Search for the cell housing the specified text and yield its (X, Y) center coordinate. 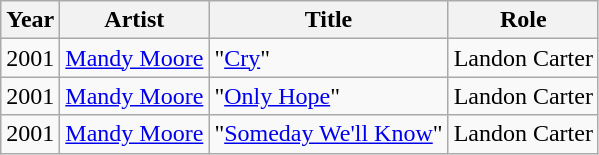
"Someday We'll Know" (328, 134)
Title (328, 20)
"Only Hope" (328, 96)
Artist (134, 20)
Year (30, 20)
"Cry" (328, 58)
Role (523, 20)
